Search for the cell housing the specified text and yield its (x, y) center coordinate. 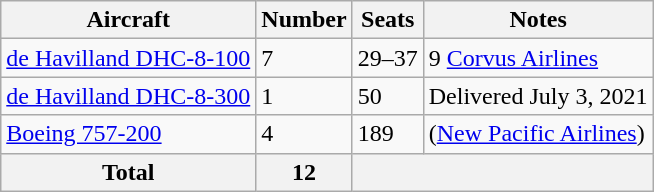
29–37 (388, 58)
7 (304, 58)
Notes (538, 20)
Total (128, 172)
Number (304, 20)
1 (304, 96)
de Havilland DHC-8-300 (128, 96)
4 (304, 134)
(New Pacific Airlines) (538, 134)
Seats (388, 20)
de Havilland DHC-8-100 (128, 58)
50 (388, 96)
Aircraft (128, 20)
Delivered July 3, 2021 (538, 96)
Boeing 757-200 (128, 134)
9 Corvus Airlines (538, 58)
189 (388, 134)
12 (304, 172)
